Search for the cell housing the specified text and yield its [x, y] center coordinate. 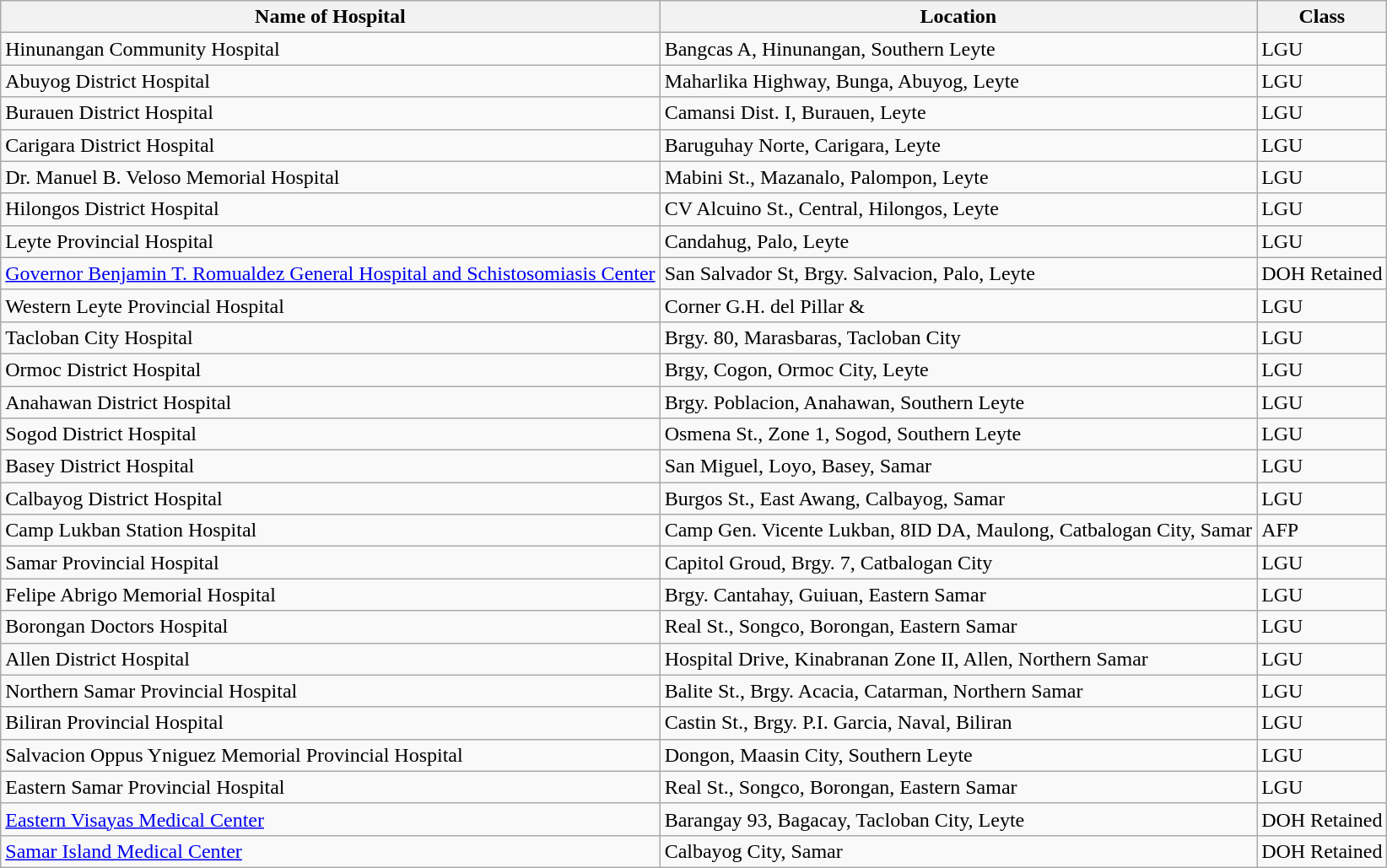
Governor Benjamin T. Romualdez General Hospital and Schistosomiasis Center [331, 273]
San Salvador St, Brgy. Salvacion, Palo, Leyte [958, 273]
Calbayog District Hospital [331, 499]
Dr. Manuel B. Veloso Memorial Hospital [331, 177]
Borongan Doctors Hospital [331, 627]
Burauen District Hospital [331, 113]
Sogod District Hospital [331, 434]
Castin St., Brgy. P.I. Garcia, Naval, Biliran [958, 723]
Corner G.H. del Pillar & [958, 305]
Hospital Drive, Kinabranan Zone II, Allen, Northern Samar [958, 659]
Camp Lukban Station Hospital [331, 531]
Burgos St., East Awang, Calbayog, Samar [958, 499]
Basey District Hospital [331, 466]
Calbayog City, Samar [958, 851]
Abuyog District Hospital [331, 81]
Bangcas A, Hinunangan, Southern Leyte [958, 49]
Location [958, 17]
Dongon, Maasin City, Southern Leyte [958, 755]
AFP [1322, 531]
Name of Hospital [331, 17]
Candahug, Palo, Leyte [958, 241]
Baruguhay Norte, Carigara, Leyte [958, 145]
Felipe Abrigo Memorial Hospital [331, 595]
Hinunangan Community Hospital [331, 49]
Class [1322, 17]
Hilongos District Hospital [331, 209]
Balite St., Brgy. Acacia, Catarman, Northern Samar [958, 691]
San Miguel, Loyo, Basey, Samar [958, 466]
Mabini St., Mazanalo, Palompon, Leyte [958, 177]
Osmena St., Zone 1, Sogod, Southern Leyte [958, 434]
Biliran Provincial Hospital [331, 723]
Tacloban City Hospital [331, 337]
Ormoc District Hospital [331, 369]
Allen District Hospital [331, 659]
Leyte Provincial Hospital [331, 241]
Samar Island Medical Center [331, 851]
Barangay 93, Bagacay, Tacloban City, Leyte [958, 819]
Eastern Samar Provincial Hospital [331, 787]
Brgy. 80, Marasbaras, Tacloban City [958, 337]
Maharlika Highway, Bunga, Abuyog, Leyte [958, 81]
Brgy, Cogon, Ormoc City, Leyte [958, 369]
Samar Provincial Hospital [331, 563]
Camansi Dist. I, Burauen, Leyte [958, 113]
CV Alcuino St., Central, Hilongos, Leyte [958, 209]
Salvacion Oppus Yniguez Memorial Provincial Hospital [331, 755]
Brgy. Cantahay, Guiuan, Eastern Samar [958, 595]
Anahawan District Hospital [331, 402]
Carigara District Hospital [331, 145]
Eastern Visayas Medical Center [331, 819]
Western Leyte Provincial Hospital [331, 305]
Northern Samar Provincial Hospital [331, 691]
Brgy. Poblacion, Anahawan, Southern Leyte [958, 402]
Camp Gen. Vicente Lukban, 8ID DA, Maulong, Catbalogan City, Samar [958, 531]
Capitol Groud, Brgy. 7, Catbalogan City [958, 563]
